Capture the cell that displays the provided text and extract its (x, y) central coordinate. 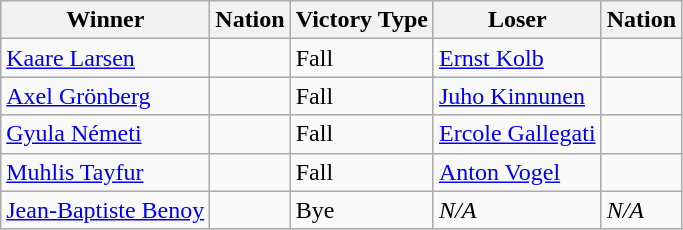
Axel Grönberg (106, 96)
Bye (362, 210)
Ernst Kolb (517, 58)
Victory Type (362, 20)
Muhlis Tayfur (106, 172)
Ercole Gallegati (517, 134)
Kaare Larsen (106, 58)
Loser (517, 20)
Gyula Németi (106, 134)
Anton Vogel (517, 172)
Winner (106, 20)
Juho Kinnunen (517, 96)
Jean-Baptiste Benoy (106, 210)
